Provide the [X, Y] coordinate of the cell's center where the given text is located.  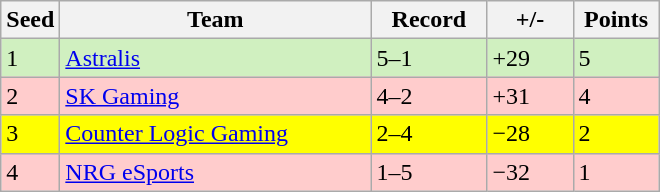
+29 [530, 58]
SK Gaming [216, 96]
2–4 [429, 134]
Team [216, 20]
Record [429, 20]
NRG eSports [216, 172]
−28 [530, 134]
5 [616, 58]
3 [30, 134]
Astralis [216, 58]
+31 [530, 96]
4–2 [429, 96]
−32 [530, 172]
5–1 [429, 58]
Points [616, 20]
Counter Logic Gaming [216, 134]
1–5 [429, 172]
Seed [30, 20]
+/- [530, 20]
